Locate the cell with the specified text and output its (X, Y) center coordinate. 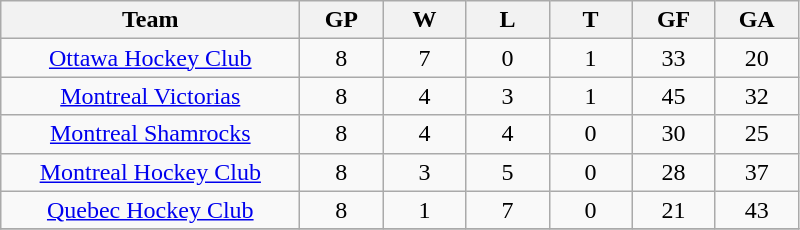
30 (674, 134)
Montreal Hockey Club (150, 172)
25 (756, 134)
33 (674, 58)
GF (674, 20)
32 (756, 96)
T (590, 20)
28 (674, 172)
Quebec Hockey Club (150, 210)
20 (756, 58)
GP (342, 20)
W (424, 20)
Montreal Victorias (150, 96)
Team (150, 20)
Ottawa Hockey Club (150, 58)
37 (756, 172)
21 (674, 210)
43 (756, 210)
5 (508, 172)
GA (756, 20)
45 (674, 96)
L (508, 20)
Montreal Shamrocks (150, 134)
